Return (X, Y) of the center of cell containing provided text 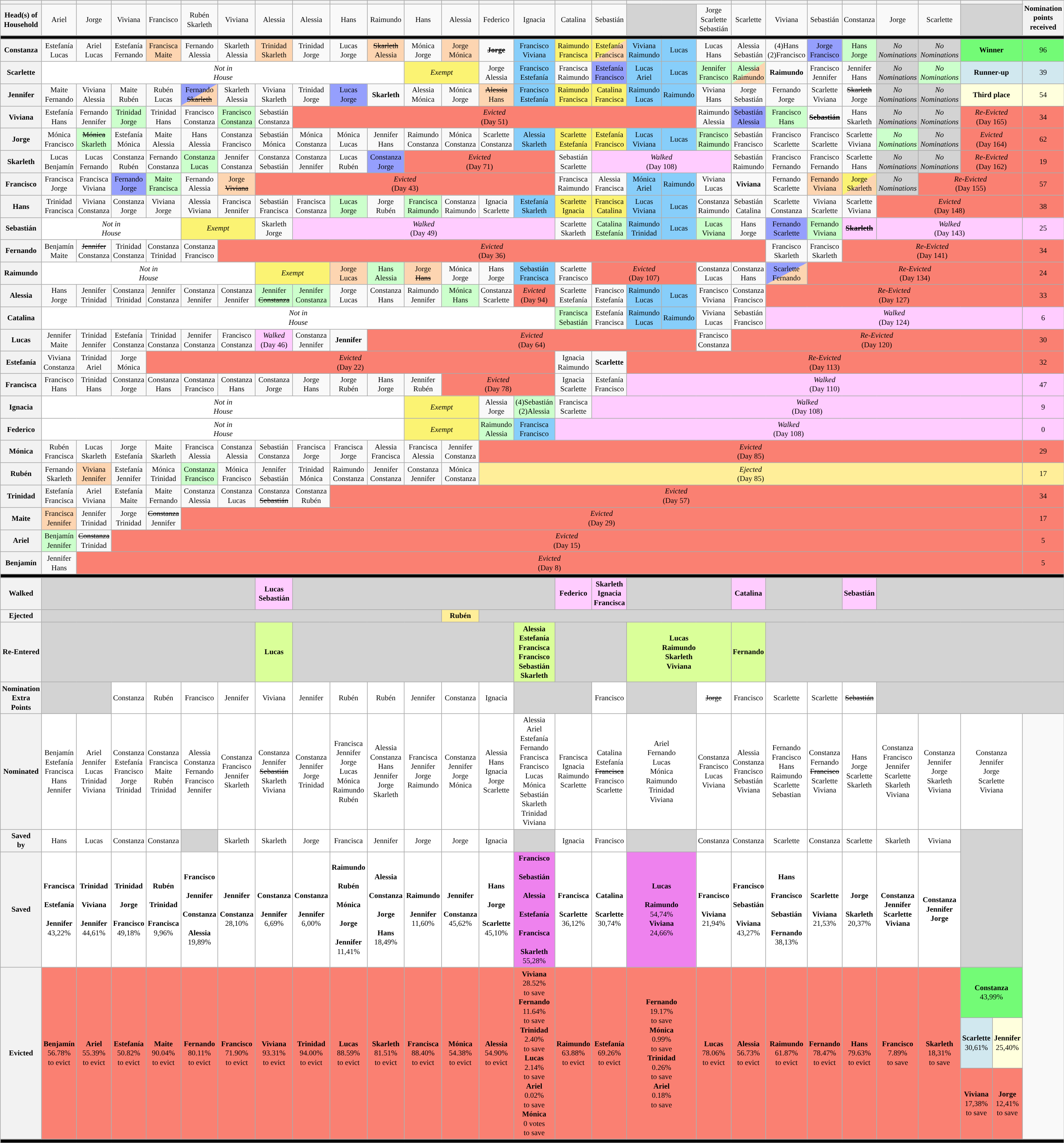
Skarleth81.51%to evict (386, 1053)
Benjamín (21, 563)
62 (1043, 140)
BenjamínJennifer (59, 541)
ArielFernandoLucasMónicaRaimundoTrinidadViviana (661, 772)
FranciscoRaimundo (714, 140)
MónicaAriel (644, 184)
MónicaLucas (349, 140)
24 (1043, 273)
JenniferMaite (59, 340)
ScarletteFrancisco (573, 273)
EstefaníaLucas (59, 50)
Viviana93.31%to evict (274, 1053)
TrinidadJennifer (94, 340)
VivianaJennifer (94, 474)
96 (1043, 50)
JenniferFrancisco (714, 73)
RubénTrinidadFrancisca9,96% (163, 910)
FranciscaMaite (163, 50)
JorgeSkarleth20,37% (860, 910)
ConstanzaEstefaníaFranciscoJorgeTrinidad (129, 772)
JorgeViviana (237, 184)
Alessia56.73%to evict (749, 1053)
29 (1043, 451)
EstefaníaSkarleth (534, 206)
JenniferRubén (423, 385)
Re-Evicted(Day 162) (991, 162)
ScarletteFernando (786, 273)
ConstanzaJenniferScarletteViviana (897, 910)
ArielLucas (94, 50)
EstefaníaHans (59, 117)
Evicted(Day 8) (549, 563)
Re-Evicted(Day 141) (932, 251)
MaiteSkarleth (163, 451)
Alessia Raimundo (749, 73)
LucasHans (714, 50)
AlessiaJorge (496, 407)
Nominated (21, 772)
(4)Hans(2)Francisco (786, 50)
SebastiánMónica (274, 140)
HansSkarleth (860, 117)
Evicted(Day 29) (602, 518)
JorgeFrancisco (825, 50)
SebastiánScarlette (573, 162)
Evicted(Day 22) (350, 363)
LucasRaimundoSkarlethViviana (679, 652)
Estefanía69.26%to evict (609, 1053)
CatalinaFrancisca (609, 95)
RaimundoJennifer11,60% (423, 910)
CatalinaEstefaníaFranciscaFranciscoScarlette (609, 772)
AlessiaHans (496, 95)
FernandoJennifer (94, 117)
Viviana28.52%to saveFernando11.64%to saveTrinidad2.40%to saveLucas2.14%to saveAriel0.02%to saveMónica0 votesto save (534, 1053)
FranciscaSebastián (573, 318)
JenniferConstanza28,10% (237, 910)
FranciscoViviana21,94% (714, 910)
25 (1043, 229)
Maite (21, 518)
Ejected(Day 85) (751, 474)
CatalinaScarlette30,74% (609, 910)
Evicted(Day 78) (498, 385)
54 (1043, 95)
AlessiaSkarleth (534, 140)
Third place (991, 95)
Fernando19.17%to saveMónica0.99%to saveTrinidad0.26%to saveAriel0.18%to save (661, 1053)
Mónica54.38%to evict (460, 1053)
LucasRubén (349, 162)
AlessiaHansIgnaciaJorgeScarlette (496, 772)
VivianaHans (714, 95)
FernandoConstanza (163, 162)
0 (1043, 429)
Re-Evicted(Day 155) (971, 184)
Trinidad (21, 496)
JenniferSebastián (274, 474)
RaimundoRubénMónicaJorgeJennifer11,41% (349, 910)
TrinidadFrancisca (59, 206)
Benjamín56.78%to evict (59, 1053)
ConstanzaFranciscoJenniferSkarleth (237, 772)
Francisca88.40%to evict (423, 1053)
JorgeTrinidad (129, 518)
Jennifer25,40% (1007, 1042)
ConstanzaFranciscoJenniferScarletteSkarlethViviana (897, 772)
Evicted(Day 36) (492, 251)
FranciscaEstefaníaJennifer43,22% (59, 910)
47 (1043, 385)
FranciscoJenniferConstanzaAlessia19,89% (199, 910)
Fernando80.11%to evict (199, 1053)
FranciscoSebastiánAlessiaEstefaníaFranciscaSkarleth55,28% (534, 910)
EstefaníaMaite (129, 496)
38 (1043, 206)
AlessiaArielEstefaníaFernandoFranciscaFranciscoLucasMónicaSebastiánSkarlethTrinidadViviana (534, 772)
SkarlethIgnaciaFrancisca (609, 594)
(4)Sebastián(2)Alessia (534, 407)
Evicted(Day 51) (494, 117)
ConstanzaFernandoFranciscoScarletteViviana (825, 772)
AlessiaSebastián (749, 50)
Estefanía50.82%to evict (129, 1053)
VivianaSkarleth (274, 95)
Walked(Day 46) (274, 340)
Evicted(Day 85) (751, 451)
FranciscaConstanza (311, 206)
RubénFrancisca (59, 451)
ScarletteSkarleth (573, 229)
ArielJenniferLucasTrinidadViviana (94, 772)
Walked(Day 110) (824, 385)
JorgeScarletteSebastián (714, 20)
JorgeSkarleth (860, 184)
Re-Evicted(Day 165) (991, 117)
LucasBenjamín (59, 162)
FranciscaFrancisco (534, 429)
JenniferConstanza45,62% (460, 910)
RubénSkarleth (199, 20)
Francisco7.89%to save (897, 1053)
VivianaRaimundo (644, 50)
Re-Evicted(Day 113) (824, 363)
Evicted(Day 71) (479, 162)
ScarletteHans (860, 162)
SebastiánAlessia (749, 117)
Francisco71.90%to evict (237, 1053)
ConstanzaJenniferJorgeMónica (460, 772)
Scarlette30,61% (976, 1042)
VivianaScarlette (825, 206)
BenjamínMaite (59, 251)
MaiteAlessia (163, 140)
MónicaHans (460, 296)
MónicaTrinidad (163, 474)
Evicted(Day 43) (405, 184)
Walked(Day 143) (950, 229)
Nomination Extra Points (21, 698)
Mónica (21, 451)
JorgeEstefanía (129, 451)
Estefanía (21, 363)
6 (1043, 318)
Constanza43,99% (991, 993)
HansJorgeScarlette45,10% (496, 910)
Walked (21, 594)
Viviana17,38%to save (976, 1104)
Fernando78.47%to evict (825, 1053)
Evicted(Day 94) (534, 296)
EstefaníaMónica (129, 140)
ConstanzaJennifer6,00% (311, 910)
AlessiaEstefaníaFranciscaFranciscoSebastiánSkarleth (534, 652)
FranciscoJennifer (825, 73)
Skarleth18,31%to save (940, 1053)
ConstanzaJenniferJorgeScarletteViviana (991, 772)
LucasFernando (94, 162)
9 (1043, 407)
30 (1043, 340)
TrinidadMónica (311, 474)
57 (1043, 184)
AlessiaConstanzaHansJenniferJorgeSkarleth (386, 772)
Re-Entered (21, 652)
Saved (21, 910)
MaiteFrancisca (163, 184)
JorgeSebastián (749, 95)
Nomination points received (1043, 18)
Walked(Day 124) (894, 318)
LucasAriel (644, 73)
FranciscoSebastiánViviana43,27% (749, 910)
Evicted(Day 15) (567, 541)
ConstanzaJenniferSebastiánSkarlethViviana (274, 772)
LucasSkarleth (94, 451)
IgnaciaRaimundo (573, 363)
TrinidadVivianaJennifer44,61% (94, 910)
LucasRaimundo54,74%Viviana24,66% (661, 910)
Re-Evicted(Day 120) (877, 340)
JorgeAlessia (496, 73)
32 (1043, 363)
AlessiaConstanzaFranciscoSebastiánViviana (749, 772)
Maite90.04%to evict (163, 1053)
EstefaníaFernando (129, 50)
ConstanzaFranciscaMaiteRubénTrinidad (163, 772)
Re-Evicted(Day 127) (894, 296)
FranciscaIgnaciaRaimundoScarlette (573, 772)
HansFranciscoSebastiánFernando38,13% (786, 910)
Trinidad94.00%to evict (311, 1053)
ScarletteViviana21,53% (825, 910)
33 (1043, 296)
Evicted(Day 64) (532, 340)
Lucas78.06%to evict (714, 1053)
Evicted(Day 148) (950, 206)
SebastiánCatalina (749, 206)
Head(s) of Household (21, 20)
TrinidadJorgeFrancisco49,18% (129, 910)
ScarletteIgnacia (573, 206)
Re-Evicted(Day 134) (915, 273)
FranciscaCatalina (609, 206)
ConstanzaJennifer6,69% (274, 910)
CatalinaEstefanía (609, 229)
FranciscaJenniferJorgeLucasMónicaRaimundoRubén (349, 772)
LucasSebastián (274, 594)
TrinidadSkarleth (274, 50)
Savedby (21, 841)
AlessiaConstanzaFernandoFranciscoJennifer (199, 772)
AlessiaConstanzaJorgeHans18,49% (386, 910)
Winner (991, 50)
Hans79.63%to evict (860, 1053)
ConstanzaJenniferJorge (940, 910)
FranciscaViviana (94, 184)
ArielViviana (94, 496)
Estefanía Francisca (609, 318)
Raimundo63.88%to evict (573, 1053)
EstefaníaJennifer (129, 474)
FernandoFranciscoHansRaimundoScarletteSebastian (786, 772)
19 (1043, 162)
MónicaSkarleth (94, 140)
39 (1043, 73)
VivianaJorge (163, 206)
VivianaAlessia (94, 95)
EstefaníaConstanza (129, 340)
RubénLucas (163, 95)
TrinidadAriel (94, 363)
Evicted (21, 1053)
ConstanzaFranciscoLucasViviana (714, 772)
Ejected (21, 616)
Evicted(Day 107) (644, 273)
SebastiánRaimundo (749, 162)
Jorge12,41%to save (1007, 1104)
Raimundo61.87%to evict (786, 1053)
FranciscaScarlette36,12% (573, 910)
Evicted(Day 57) (676, 496)
Alessia54.90%to evict (496, 1053)
Runner-up (991, 73)
ConstanzaJenniferJorgeTrinidad (311, 772)
BenjamínEstefaníaFranciscaHansJennifer (59, 772)
ConstanzaJenniferJorgeSkarlethViviana (940, 772)
RaimundoJennifer (423, 296)
Walked(Day 49) (424, 229)
Ariel55.39%to evict (94, 1053)
FranciscaScarlette (573, 407)
Evicted(Day 164) (991, 140)
MaiteRubén (129, 95)
AlessiaViviana (199, 206)
AlessiaMónica (423, 95)
HansJorgeScarletteSkarleth (860, 772)
Lucas88.59%to evict (349, 1053)
ConstanzaScarlette (496, 296)
RaimundoTrinidad (644, 229)
FranciscaJenniferJorgeRaimundo (423, 772)
